Return the [x, y] coordinate for the center point of the cell that contains the specified text.  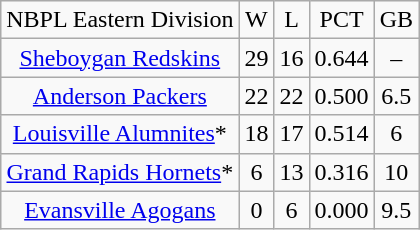
0.514 [342, 134]
– [396, 58]
10 [396, 172]
0 [256, 210]
PCT [342, 20]
29 [256, 58]
0.644 [342, 58]
GB [396, 20]
17 [292, 134]
Grand Rapids Hornets* [120, 172]
13 [292, 172]
6.5 [396, 96]
Louisville Alumnites* [120, 134]
Anderson Packers [120, 96]
0.316 [342, 172]
0.500 [342, 96]
Evansville Agogans [120, 210]
16 [292, 58]
W [256, 20]
L [292, 20]
9.5 [396, 210]
Sheboygan Redskins [120, 58]
18 [256, 134]
NBPL Eastern Division [120, 20]
0.000 [342, 210]
